Return the [x, y] coordinate for the center point of the cell that contains the specified text.  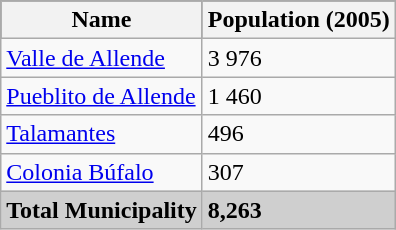
Name [102, 20]
8,263 [298, 210]
Population (2005) [298, 20]
1 460 [298, 96]
Total Municipality [102, 210]
Talamantes [102, 134]
Colonia Búfalo [102, 172]
496 [298, 134]
307 [298, 172]
Valle de Allende [102, 58]
Pueblito de Allende [102, 96]
3 976 [298, 58]
